Detect which cell encompasses the target text, then output its (x, y) center coordinate. 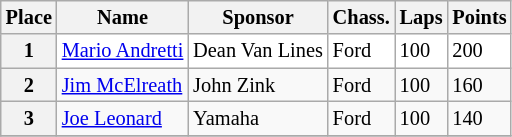
160 (479, 85)
Place (29, 17)
1 (29, 51)
2 (29, 85)
140 (479, 118)
Laps (422, 17)
Points (479, 17)
Mario Andretti (122, 51)
Sponsor (258, 17)
3 (29, 118)
Joe Leonard (122, 118)
Jim McElreath (122, 85)
Yamaha (258, 118)
John Zink (258, 85)
200 (479, 51)
Name (122, 17)
Dean Van Lines (258, 51)
Chass. (362, 17)
